Find where the given text appears and provide that cell's center as (x, y) coordinate. 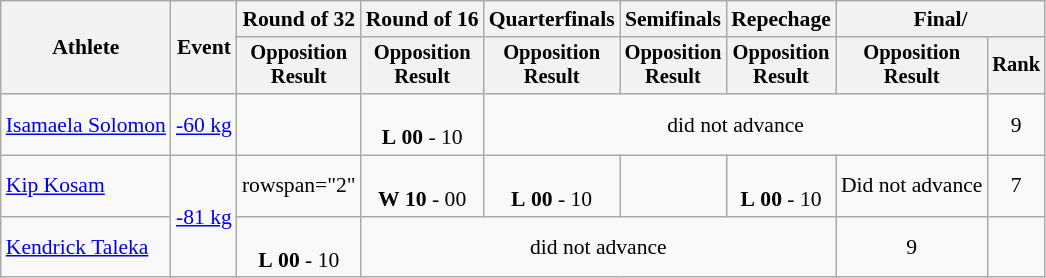
Did not advance (912, 186)
W 10 - 00 (422, 186)
-81 kg (204, 217)
Athlete (86, 48)
Event (204, 48)
Isamaela Solomon (86, 124)
-60 kg (204, 124)
Round of 16 (422, 19)
rowspan="2" (299, 186)
Round of 32 (299, 19)
Kip Kosam (86, 186)
Semifinals (674, 19)
Rank (1016, 66)
Kendrick Taleka (86, 248)
Repechage (781, 19)
Final/ (940, 19)
Quarterfinals (552, 19)
7 (1016, 186)
